Output the (x, y) coordinate of the center of the cell containing the given text.  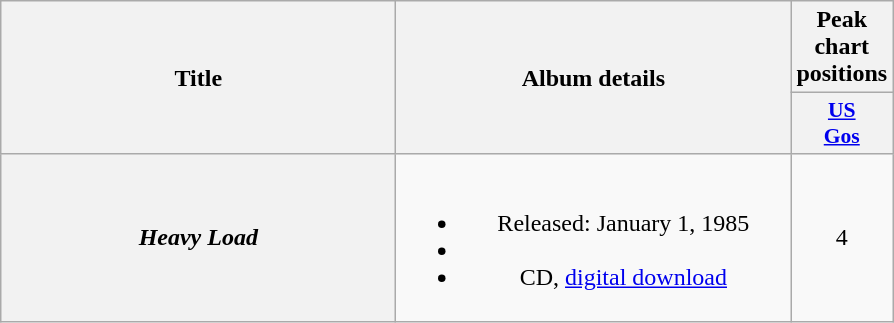
Peak chart positions (842, 47)
USGos (842, 124)
Title (198, 78)
Released: January 1, 1985CD, digital download (594, 238)
Heavy Load (198, 238)
4 (842, 238)
Album details (594, 78)
